Capture the cell that displays the provided text and extract its [X, Y] central coordinate. 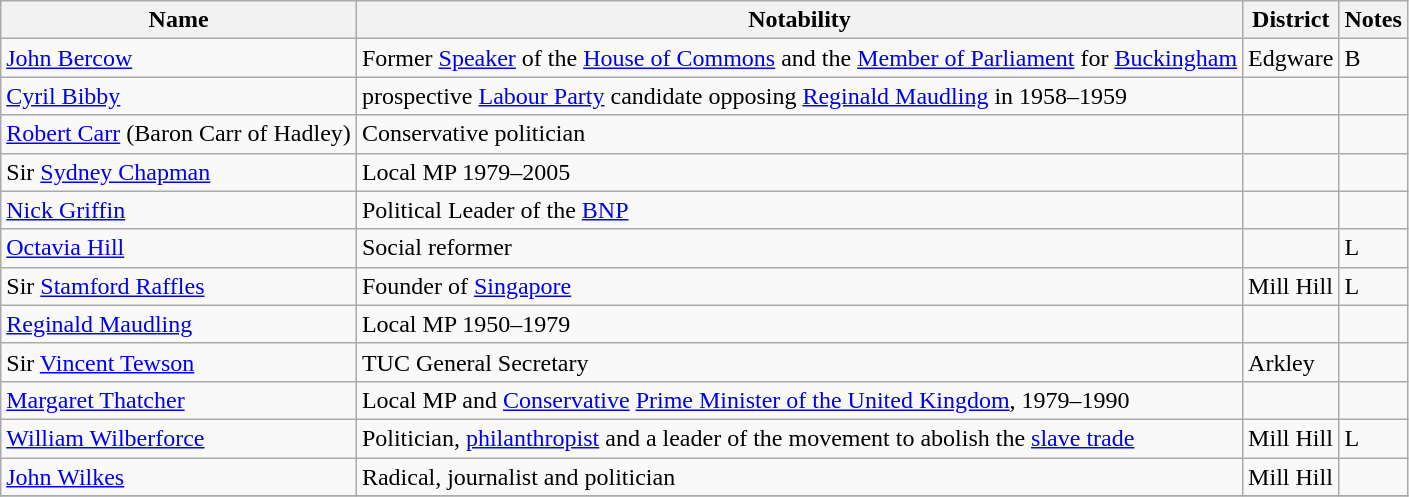
Notes [1373, 20]
Local MP 1950–1979 [799, 324]
Sir Sydney Chapman [179, 172]
District [1291, 20]
Name [179, 20]
Notability [799, 20]
Local MP and Conservative Prime Minister of the United Kingdom, 1979–1990 [799, 400]
John Wilkes [179, 477]
prospective Labour Party candidate opposing Reginald Maudling in 1958–1959 [799, 96]
Political Leader of the BNP [799, 210]
Octavia Hill [179, 248]
Politician, philanthropist and a leader of the movement to abolish the slave trade [799, 438]
Robert Carr (Baron Carr of Hadley) [179, 134]
Founder of Singapore [799, 286]
B [1373, 58]
Edgware [1291, 58]
Nick Griffin [179, 210]
John Bercow [179, 58]
TUC General Secretary [799, 362]
Sir Stamford Raffles [179, 286]
Margaret Thatcher [179, 400]
William Wilberforce [179, 438]
Radical, journalist and politician [799, 477]
Social reformer [799, 248]
Former Speaker of the House of Commons and the Member of Parliament for Buckingham [799, 58]
Arkley [1291, 362]
Local MP 1979–2005 [799, 172]
Sir Vincent Tewson [179, 362]
Conservative politician [799, 134]
Cyril Bibby [179, 96]
Reginald Maudling [179, 324]
